Return (x, y) of the center of cell containing provided text 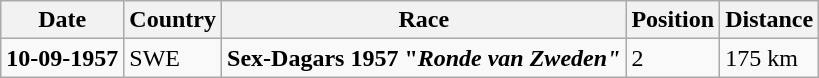
Distance (770, 20)
2 (673, 58)
175 km (770, 58)
Race (424, 20)
Date (62, 20)
10-09-1957 (62, 58)
Position (673, 20)
Country (173, 20)
Sex-Dagars 1957 "Ronde van Zweden" (424, 58)
SWE (173, 58)
